Detect which cell encompasses the target text, then output its [X, Y] center coordinate. 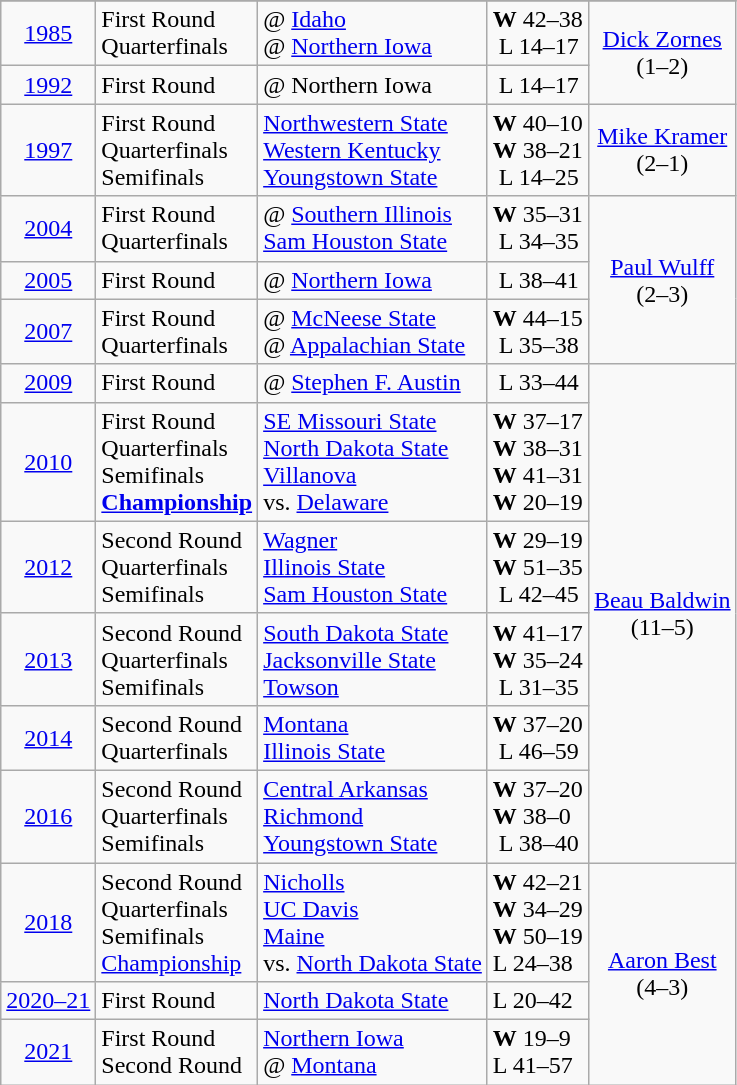
1985 [48, 34]
W 37–20W 38–0 L 38–40 [538, 816]
2014 [48, 738]
@ Southern IllinoisSam Houston State [373, 228]
W 44–15 L 35–38 [538, 332]
@ Idaho@ Northern Iowa [373, 34]
NichollsUC DavisMainevs. North Dakota State [373, 922]
Northern Iowa@ Montana [373, 1052]
Northwestern StateWestern KentuckyYoungstown State [373, 150]
W 37–20 L 46–59 [538, 738]
First RoundQuarterfinalsSemifinals [177, 150]
2018 [48, 922]
Aaron Best(4–3) [662, 973]
2020–21 [48, 1001]
SE Missouri StateNorth Dakota StateVillanovavs. Delaware [373, 462]
2009 [48, 383]
Beau Baldwin(11–5) [662, 613]
W 29–19W 51–35 L 42–45 [538, 567]
2013 [48, 659]
North Dakota State [373, 1001]
1997 [48, 150]
2010 [48, 462]
2007 [48, 332]
L 20–42 [538, 1001]
First RoundQuarterfinalsSemifinalsChampionship [177, 462]
MontanaIllinois State [373, 738]
W 35–31 L 34–35 [538, 228]
1992 [48, 85]
Dick Zornes(1–2) [662, 52]
2012 [48, 567]
Second RoundQuarterfinals [177, 738]
W 42–21W 34–29W 50–19L 24–38 [538, 922]
Central ArkansasRichmondYoungstown State [373, 816]
W 37–17W 38–31W 41–31W 20–19 [538, 462]
Paul Wulff(2–3) [662, 280]
Second RoundQuarterfinalsSemifinalsChampionship [177, 922]
W 42–38 L 14–17 [538, 34]
2005 [48, 280]
@ McNeese State@ Appalachian State [373, 332]
L 14–17 [538, 85]
2004 [48, 228]
South Dakota StateJacksonville StateTowson [373, 659]
WagnerIllinois StateSam Houston State [373, 567]
W 40–10W 38–21 L 14–25 [538, 150]
2021 [48, 1052]
Mike Kramer(2–1) [662, 150]
L 33–44 [538, 383]
W 19–9L 41–57 [538, 1052]
W 41–17W 35–24 L 31–35 [538, 659]
First RoundSecond Round [177, 1052]
L 38–41 [538, 280]
@ Stephen F. Austin [373, 383]
2016 [48, 816]
